Return (x, y) of the center of cell containing provided text 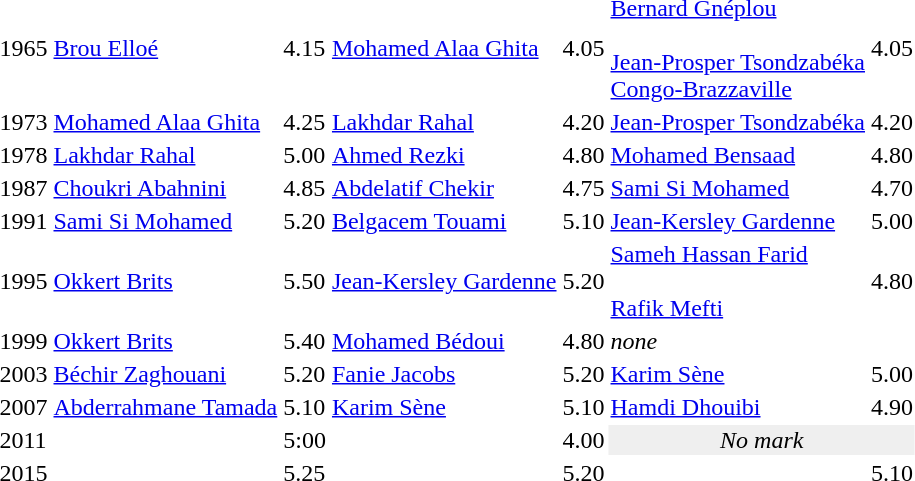
Hamdi Dhouibi (738, 407)
Mohamed Bensaad (738, 155)
Belgacem Touami (444, 221)
Abdelatif Chekir (444, 188)
5:00 (305, 440)
4.70 (892, 188)
Fanie Jacobs (444, 374)
5.50 (305, 281)
4.90 (892, 407)
4.75 (584, 188)
Mohamed Alaa Ghita (166, 122)
Mohamed Bédoui (444, 341)
5.40 (305, 341)
4.00 (584, 440)
No mark (762, 440)
none (738, 341)
Jean-Prosper Tsondzabéka (738, 122)
Abderrahmane Tamada (166, 407)
Sameh Hassan Farid Rafik Mefti (738, 281)
Choukri Abahnini (166, 188)
4.85 (305, 188)
Ahmed Rezki (444, 155)
Béchir Zaghouani (166, 374)
4.25 (305, 122)
